From the cell containing the given text, extract its center point as [X, Y] coordinate. 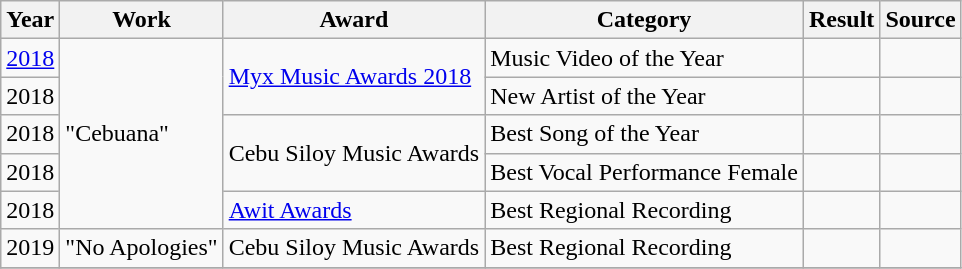
Award [354, 20]
Awit Awards [354, 210]
Myx Music Awards 2018 [354, 77]
Source [920, 20]
2019 [30, 248]
Year [30, 20]
"No Apologies" [142, 248]
Best Song of the Year [644, 134]
"Cebuana" [142, 134]
Music Video of the Year [644, 58]
Work [142, 20]
Result [841, 20]
Category [644, 20]
New Artist of the Year [644, 96]
Best Vocal Performance Female [644, 172]
